Scan for the cell matching the given text and deliver its (X, Y) coordinate at center. 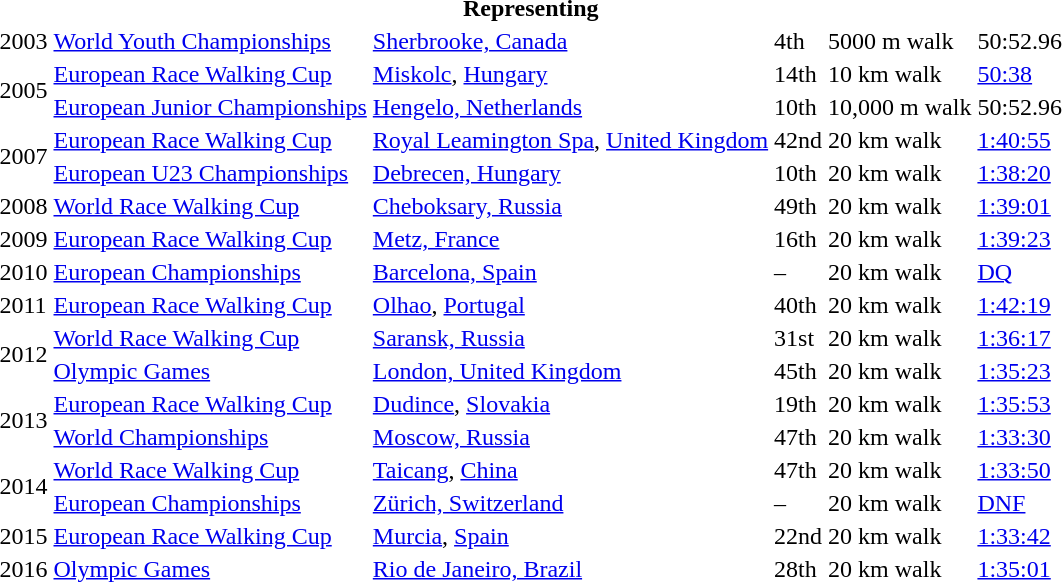
45th (798, 371)
Cheboksary, Russia (570, 206)
4th (798, 41)
10 km walk (900, 74)
42nd (798, 140)
London, United Kingdom (570, 371)
Debrecen, Hungary (570, 173)
Saransk, Russia (570, 338)
Metz, France (570, 239)
19th (798, 404)
Miskolc, Hungary (570, 74)
European U23 Championships (210, 173)
31st (798, 338)
World Youth Championships (210, 41)
Moscow, Russia (570, 437)
Zürich, Switzerland (570, 503)
Royal Leamington Spa, United Kingdom (570, 140)
Olhao, Portugal (570, 305)
Dudince, Slovakia (570, 404)
World Championships (210, 437)
5000 m walk (900, 41)
Barcelona, Spain (570, 272)
Taicang, China (570, 470)
Murcia, Spain (570, 536)
10,000 m walk (900, 107)
Olympic Games (210, 371)
22nd (798, 536)
Hengelo, Netherlands (570, 107)
16th (798, 239)
Sherbrooke, Canada (570, 41)
European Junior Championships (210, 107)
49th (798, 206)
14th (798, 74)
40th (798, 305)
